Pinpoint the cell where the given text exists, returning its (X, Y) midpoint coordinate. 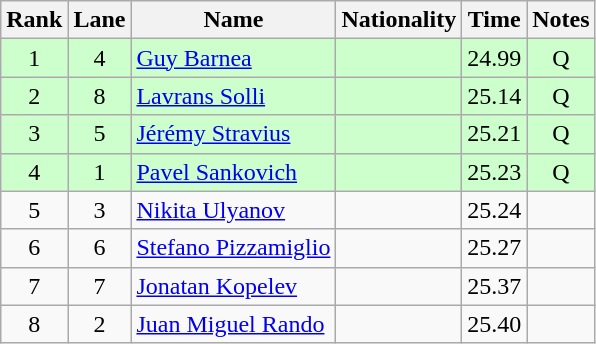
Nikita Ulyanov (234, 210)
25.23 (494, 172)
Guy Barnea (234, 58)
Nationality (399, 20)
25.27 (494, 248)
Time (494, 20)
Lavrans Solli (234, 96)
Lane (100, 20)
Juan Miguel Rando (234, 324)
25.21 (494, 134)
Jonatan Kopelev (234, 286)
25.40 (494, 324)
25.24 (494, 210)
Name (234, 20)
24.99 (494, 58)
25.14 (494, 96)
Jérémy Stravius (234, 134)
Stefano Pizzamiglio (234, 248)
Notes (561, 20)
25.37 (494, 286)
Pavel Sankovich (234, 172)
Rank (34, 20)
